Return the (X, Y) coordinate for the center point of the cell that contains the specified text.  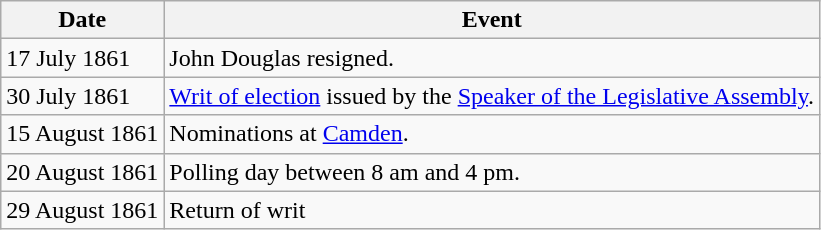
Event (492, 20)
John Douglas resigned. (492, 58)
Date (82, 20)
15 August 1861 (82, 134)
17 July 1861 (82, 58)
Polling day between 8 am and 4 pm. (492, 172)
20 August 1861 (82, 172)
30 July 1861 (82, 96)
Nominations at Camden. (492, 134)
Return of writ (492, 210)
Writ of election issued by the Speaker of the Legislative Assembly. (492, 96)
29 August 1861 (82, 210)
